Identify which cell holds the provided text, then report its (x, y) central coordinate. 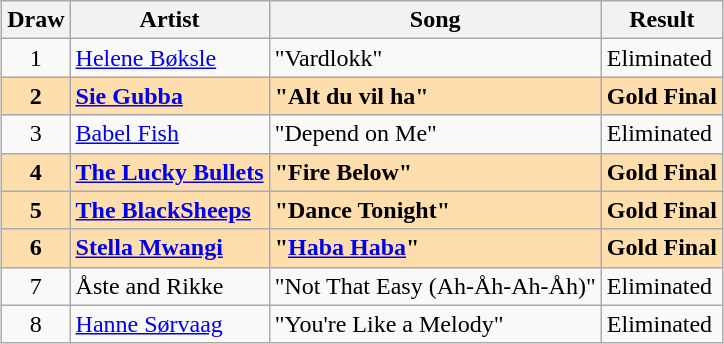
"Fire Below" (435, 172)
"Haba Haba" (435, 248)
Åste and Rikke (170, 286)
"Dance Tonight" (435, 210)
Stella Mwangi (170, 248)
Artist (170, 20)
1 (36, 58)
"Alt du vil ha" (435, 96)
"You're Like a Melody" (435, 324)
The Lucky Bullets (170, 172)
8 (36, 324)
The BlackSheeps (170, 210)
Hanne Sørvaag (170, 324)
Sie Gubba (170, 96)
"Not That Easy (Ah-Åh-Ah-Åh)" (435, 286)
4 (36, 172)
Result (662, 20)
"Depend on Me" (435, 134)
2 (36, 96)
"Vardlokk" (435, 58)
5 (36, 210)
3 (36, 134)
7 (36, 286)
Babel Fish (170, 134)
Helene Bøksle (170, 58)
Song (435, 20)
Draw (36, 20)
6 (36, 248)
